Identify which cell holds the provided text, then report its (x, y) central coordinate. 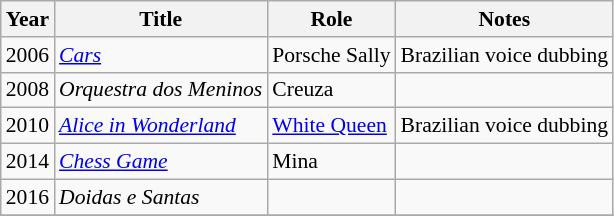
2006 (28, 55)
Doidas e Santas (160, 197)
Porsche Sally (331, 55)
Notes (505, 19)
Year (28, 19)
2010 (28, 126)
Mina (331, 162)
2016 (28, 197)
Alice in Wonderland (160, 126)
Cars (160, 55)
Title (160, 19)
2014 (28, 162)
Chess Game (160, 162)
Role (331, 19)
2008 (28, 90)
Creuza (331, 90)
White Queen (331, 126)
Orquestra dos Meninos (160, 90)
